Identify which cell holds the provided text, then report its (x, y) central coordinate. 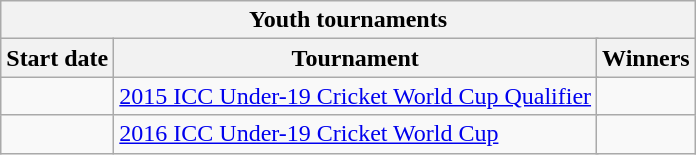
Youth tournaments (348, 20)
2015 ICC Under-19 Cricket World Cup Qualifier (356, 96)
Tournament (356, 58)
Winners (646, 58)
Start date (58, 58)
2016 ICC Under-19 Cricket World Cup (356, 134)
